Return [x, y] of the center of cell containing provided text 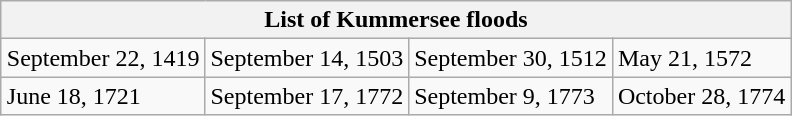
September 22, 1419 [103, 58]
September 14, 1503 [307, 58]
September 9, 1773 [511, 96]
September 30, 1512 [511, 58]
June 18, 1721 [103, 96]
May 21, 1572 [701, 58]
October 28, 1774 [701, 96]
List of Kummersee floods [396, 20]
September 17, 1772 [307, 96]
